Determine the (x, y) coordinate at the center of the cell enclosing the given text.  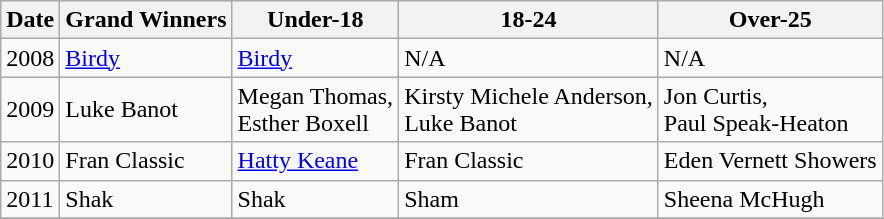
2008 (30, 58)
Eden Vernett Showers (770, 161)
Kirsty Michele Anderson,Luke Banot (529, 110)
2009 (30, 110)
Luke Banot (146, 110)
Date (30, 20)
2011 (30, 199)
Under-18 (316, 20)
Grand Winners (146, 20)
2010 (30, 161)
18-24 (529, 20)
Over-25 (770, 20)
Hatty Keane (316, 161)
Megan Thomas,Esther Boxell (316, 110)
Jon Curtis,Paul Speak-Heaton (770, 110)
Sham (529, 199)
Sheena McHugh (770, 199)
